Locate the cell with the specified text and output its [X, Y] center coordinate. 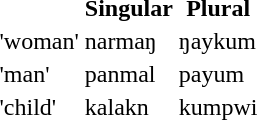
narmaŋ [128, 41]
panmal [128, 74]
